Capture the cell that displays the provided text and extract its (x, y) central coordinate. 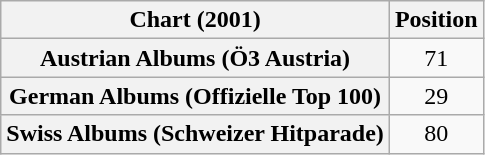
Swiss Albums (Schweizer Hitparade) (196, 134)
Position (436, 20)
80 (436, 134)
Austrian Albums (Ö3 Austria) (196, 58)
Chart (2001) (196, 20)
German Albums (Offizielle Top 100) (196, 96)
71 (436, 58)
29 (436, 96)
